For the text-containing cell, return its midpoint in (X, Y) coordinate format. 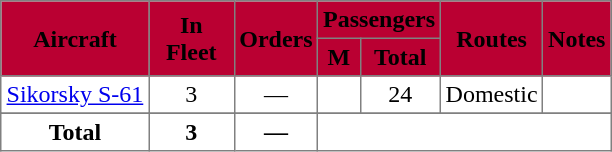
Passengers (379, 20)
Notes (577, 38)
M (339, 57)
Aircraft (74, 38)
Routes (491, 38)
In Fleet (192, 38)
Orders (276, 38)
Domestic (491, 95)
Sikorsky S-61 (74, 95)
24 (400, 95)
